Return the [x, y] coordinate for the center point of the cell that contains the specified text.  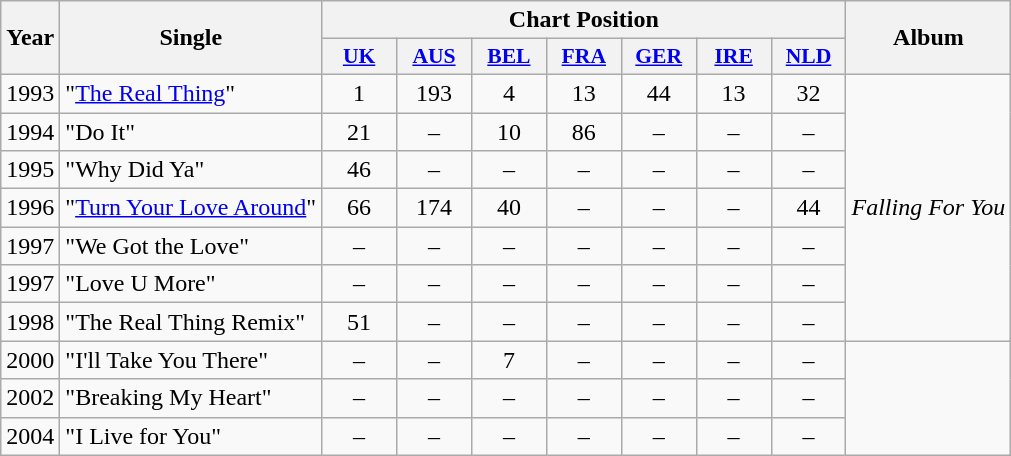
4 [508, 93]
AUS [434, 57]
BEL [508, 57]
46 [360, 170]
UK [360, 57]
174 [434, 208]
2000 [30, 360]
"I'll Take You There" [191, 360]
GER [658, 57]
"Love U More" [191, 284]
1996 [30, 208]
"The Real Thing Remix" [191, 322]
51 [360, 322]
"Why Did Ya" [191, 170]
"We Got the Love" [191, 246]
"Breaking My Heart" [191, 398]
10 [508, 131]
IRE [734, 57]
"Do It" [191, 131]
86 [584, 131]
1998 [30, 322]
1 [360, 93]
193 [434, 93]
1995 [30, 170]
2004 [30, 436]
2002 [30, 398]
"Turn Your Love Around" [191, 208]
"The Real Thing" [191, 93]
40 [508, 208]
1994 [30, 131]
FRA [584, 57]
NLD [808, 57]
Album [928, 38]
32 [808, 93]
66 [360, 208]
Year [30, 38]
1993 [30, 93]
7 [508, 360]
21 [360, 131]
Chart Position [584, 20]
Single [191, 38]
"I Live for You" [191, 436]
Falling For You [928, 207]
